Pinpoint the cell where the given text exists, returning its (x, y) midpoint coordinate. 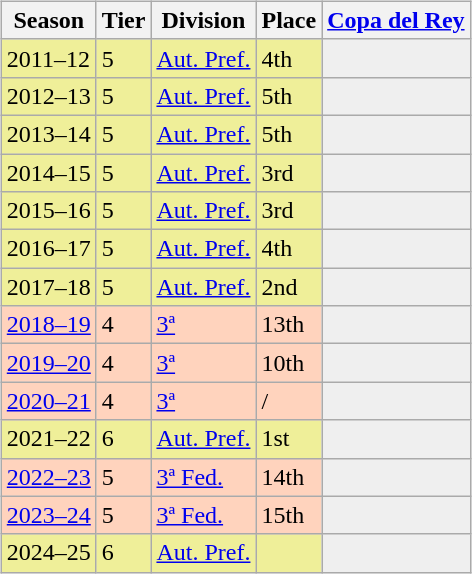
2012–13 (48, 96)
2023–24 (48, 515)
15th (289, 515)
2021–22 (48, 439)
2011–12 (48, 58)
13th (289, 325)
2015–16 (48, 211)
Season (48, 20)
Tier (124, 20)
2019–20 (48, 363)
Place (289, 20)
/ (289, 401)
10th (289, 363)
2022–23 (48, 477)
2017–18 (48, 287)
2013–14 (48, 134)
2014–15 (48, 173)
2024–25 (48, 553)
Copa del Rey (396, 20)
14th (289, 477)
2020–21 (48, 401)
2nd (289, 287)
2016–17 (48, 249)
2018–19 (48, 325)
Division (204, 20)
1st (289, 439)
